Capture the cell that displays the provided text and extract its [X, Y] central coordinate. 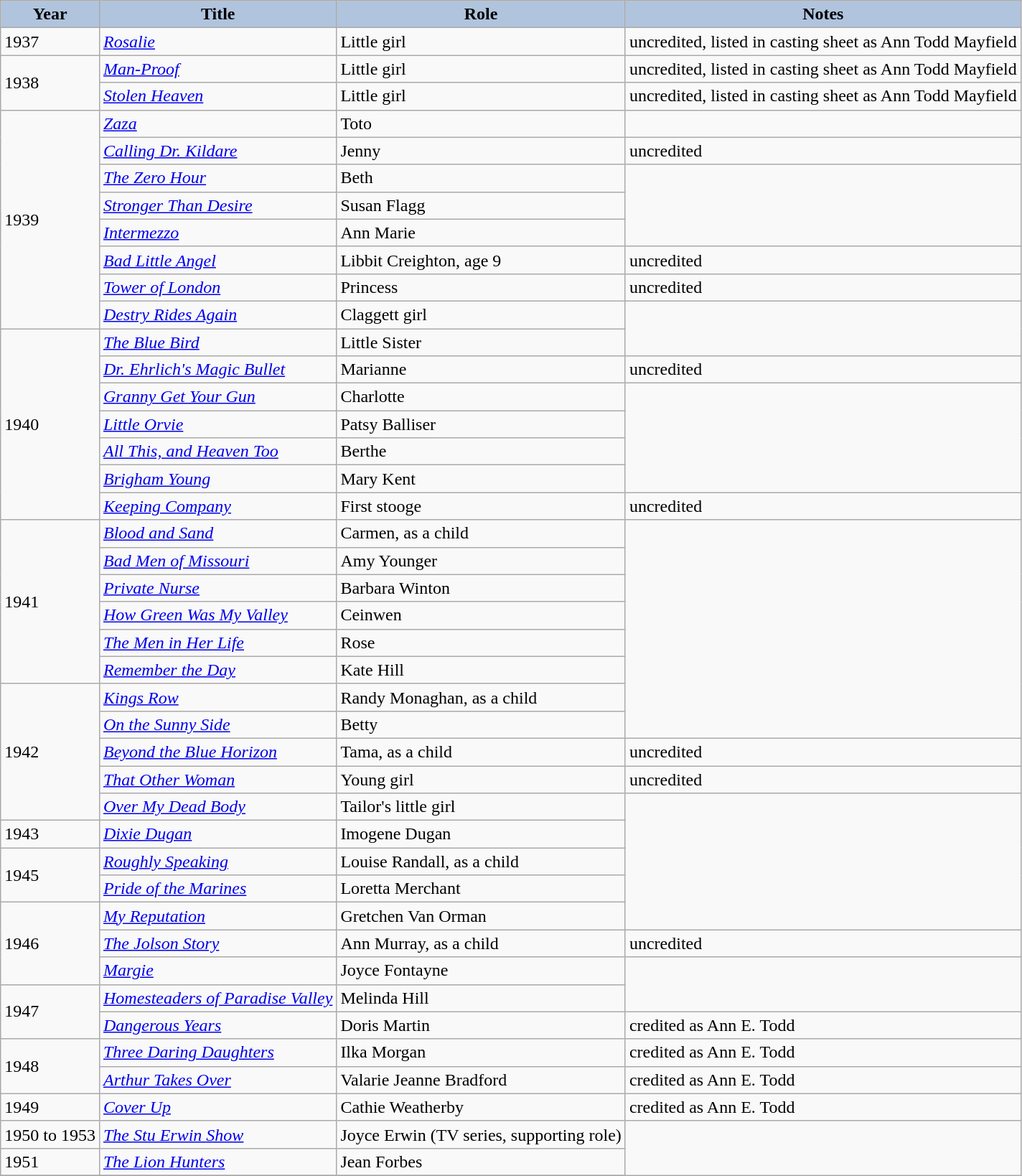
Joyce Erwin (TV series, supporting role) [481, 1134]
Tailor's little girl [481, 807]
1948 [50, 1066]
Homesteaders of Paradise Valley [217, 998]
Little Orvie [217, 424]
Arthur Takes Over [217, 1080]
Notes [822, 14]
Cover Up [217, 1107]
Princess [481, 287]
Over My Dead Body [217, 807]
Three Daring Daughters [217, 1053]
My Reputation [217, 916]
Carmen, as a child [481, 533]
1941 [50, 602]
Year [50, 14]
Role [481, 14]
Loretta Merchant [481, 889]
Amy Younger [481, 561]
The Jolson Story [217, 943]
1943 [50, 834]
Roughly Speaking [217, 862]
Imogene Dugan [481, 834]
Jenny [481, 151]
Rosalie [217, 42]
Beyond the Blue Horizon [217, 752]
Little Sister [481, 342]
Dangerous Years [217, 1025]
Randy Monaghan, as a child [481, 697]
That Other Woman [217, 779]
Valarie Jeanne Bradford [481, 1080]
The Blue Bird [217, 342]
Private Nurse [217, 588]
Granny Get Your Gun [217, 397]
The Men in Her Life [217, 643]
1946 [50, 943]
Brigham Young [217, 479]
Mary Kent [481, 479]
Kate Hill [481, 670]
The Stu Erwin Show [217, 1134]
1942 [50, 752]
1945 [50, 875]
Title [217, 14]
1940 [50, 424]
Susan Flagg [481, 205]
Ilka Morgan [481, 1053]
Berthe [481, 452]
Doris Martin [481, 1025]
Keeping Company [217, 506]
Zaza [217, 123]
Melinda Hill [481, 998]
1951 [50, 1162]
Toto [481, 123]
1939 [50, 219]
Stolen Heaven [217, 96]
Blood and Sand [217, 533]
Kings Row [217, 697]
1937 [50, 42]
The Lion Hunters [217, 1162]
1949 [50, 1107]
Betty [481, 724]
All This, and Heaven Too [217, 452]
Young girl [481, 779]
Cathie Weatherby [481, 1107]
Louise Randall, as a child [481, 862]
Destry Rides Again [217, 314]
Dr. Ehrlich's Magic Bullet [217, 370]
How Green Was My Valley [217, 615]
Calling Dr. Kildare [217, 151]
1947 [50, 1012]
1938 [50, 83]
Joyce Fontayne [481, 971]
Jean Forbes [481, 1162]
Patsy Balliser [481, 424]
Tower of London [217, 287]
Dixie Dugan [217, 834]
Tama, as a child [481, 752]
1950 to 1953 [50, 1134]
Gretchen Van Orman [481, 916]
Ceinwen [481, 615]
Ann Murray, as a child [481, 943]
Libbit Creighton, age 9 [481, 260]
Beth [481, 178]
Remember the Day [217, 670]
Barbara Winton [481, 588]
Intermezzo [217, 233]
Rose [481, 643]
Marianne [481, 370]
Stronger Than Desire [217, 205]
Bad Little Angel [217, 260]
Pride of the Marines [217, 889]
Charlotte [481, 397]
Bad Men of Missouri [217, 561]
Claggett girl [481, 314]
The Zero Hour [217, 178]
Man-Proof [217, 69]
Ann Marie [481, 233]
On the Sunny Side [217, 724]
Margie [217, 971]
First stooge [481, 506]
